Output the [x, y] coordinate of the center of the cell containing the given text.  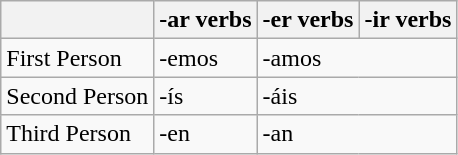
-ís [206, 96]
-amos [357, 58]
-ir verbs [408, 20]
-ar verbs [206, 20]
Second Person [78, 96]
-an [357, 134]
Third Person [78, 134]
First Person [78, 58]
-er verbs [308, 20]
-en [206, 134]
-emos [206, 58]
-áis [357, 96]
